Find where the given text appears and provide that cell's center as (X, Y) coordinate. 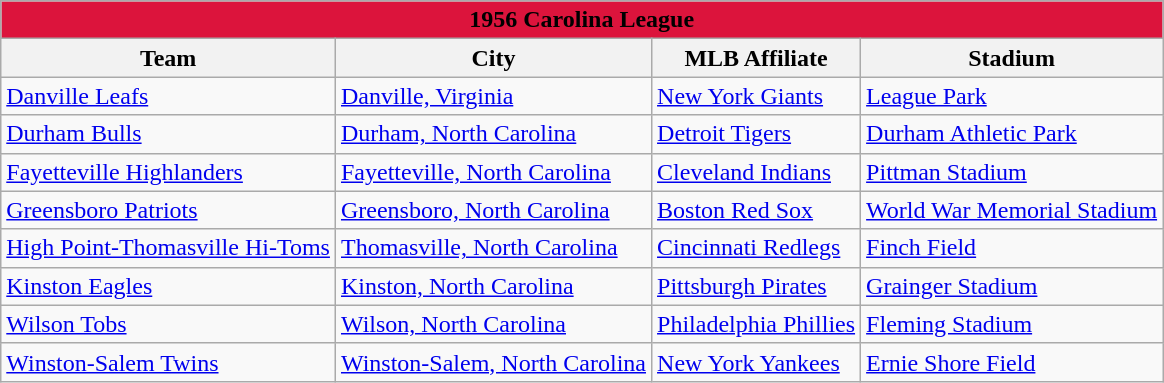
MLB Affiliate (756, 58)
Cincinnati Redlegs (756, 248)
Winston-Salem, North Carolina (493, 362)
Fleming Stadium (1012, 324)
Kinston, North Carolina (493, 286)
Pittman Stadium (1012, 172)
Kinston Eagles (168, 286)
Cleveland Indians (756, 172)
Stadium (1012, 58)
Greensboro Patriots (168, 210)
World War Memorial Stadium (1012, 210)
Ernie Shore Field (1012, 362)
Durham Bulls (168, 134)
Fayetteville, North Carolina (493, 172)
City (493, 58)
Durham Athletic Park (1012, 134)
Durham, North Carolina (493, 134)
Finch Field (1012, 248)
Thomasville, North Carolina (493, 248)
Danville, Virginia (493, 96)
Detroit Tigers (756, 134)
New York Yankees (756, 362)
New York Giants (756, 96)
Pittsburgh Pirates (756, 286)
High Point-Thomasville Hi-Toms (168, 248)
Wilson Tobs (168, 324)
Winston-Salem Twins (168, 362)
Boston Red Sox (756, 210)
Danville Leafs (168, 96)
1956 Carolina League (582, 20)
Greensboro, North Carolina (493, 210)
Fayetteville Highlanders (168, 172)
Grainger Stadium (1012, 286)
Wilson, North Carolina (493, 324)
Team (168, 58)
Philadelphia Phillies (756, 324)
League Park (1012, 96)
